Return the [x, y] coordinate for the center point of the cell that contains the specified text.  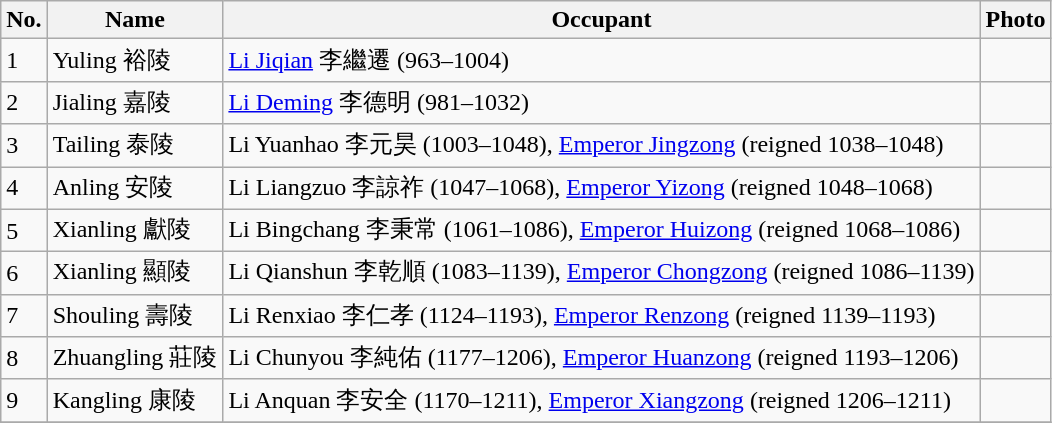
Li Deming 李德明 (981–1032) [602, 102]
Li Jiqian 李繼遷 (963–1004) [602, 60]
Shouling 壽陵 [135, 316]
5 [24, 230]
Photo [1016, 20]
3 [24, 146]
2 [24, 102]
7 [24, 316]
1 [24, 60]
Li Liangzuo 李諒祚 (1047–1068), Emperor Yizong (reigned 1048–1068) [602, 188]
No. [24, 20]
6 [24, 274]
Li Bingchang 李秉常 (1061–1086), Emperor Huizong (reigned 1068–1086) [602, 230]
Yuling 裕陵 [135, 60]
Li Chunyou 李純佑 (1177–1206), Emperor Huanzong (reigned 1193–1206) [602, 358]
Li Yuanhao 李元昊 (1003–1048), Emperor Jingzong (reigned 1038–1048) [602, 146]
Jialing 嘉陵 [135, 102]
4 [24, 188]
Li Qianshun 李乾順 (1083–1139), Emperor Chongzong (reigned 1086–1139) [602, 274]
Name [135, 20]
Tailing 泰陵 [135, 146]
Li Anquan 李安全 (1170–1211), Emperor Xiangzong (reigned 1206–1211) [602, 400]
9 [24, 400]
Kangling 康陵 [135, 400]
Zhuangling 莊陵 [135, 358]
Li Renxiao 李仁孝 (1124–1193), Emperor Renzong (reigned 1139–1193) [602, 316]
8 [24, 358]
Occupant [602, 20]
Xianling 獻陵 [135, 230]
Anling 安陵 [135, 188]
Xianling 顯陵 [135, 274]
